Provide the (x, y) coordinate of the cell's center where the given text is located.  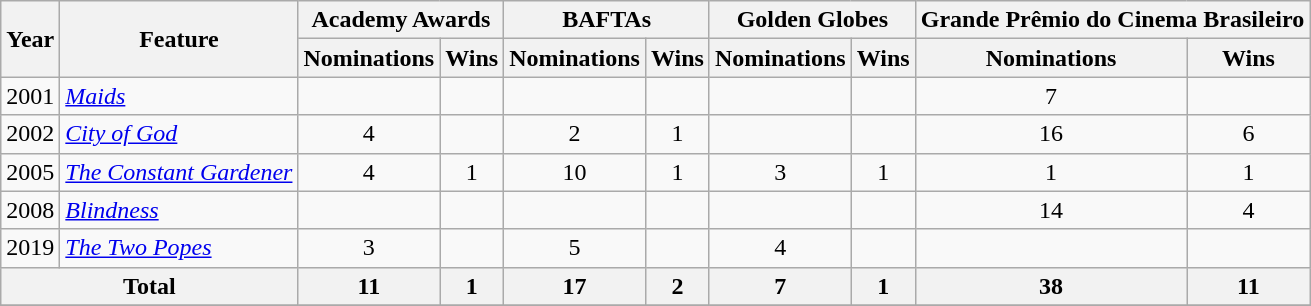
6 (1248, 134)
2002 (30, 134)
BAFTAs (607, 20)
38 (1051, 286)
5 (575, 248)
The Two Popes (179, 248)
The Constant Gardener (179, 172)
Blindness (179, 210)
2019 (30, 248)
Grande Prêmio do Cinema Brasileiro (1112, 20)
16 (1051, 134)
10 (575, 172)
2005 (30, 172)
17 (575, 286)
Year (30, 39)
2001 (30, 96)
Total (150, 286)
14 (1051, 210)
City of God (179, 134)
2008 (30, 210)
Golden Globes (812, 20)
Academy Awards (401, 20)
Feature (179, 39)
Maids (179, 96)
